Output the [x, y] coordinate of the center of the cell containing the given text.  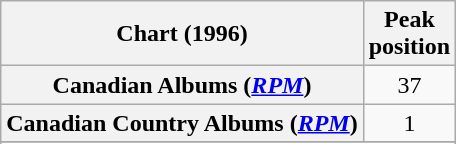
37 [409, 85]
Canadian Country Albums (RPM) [182, 123]
Peakposition [409, 34]
Canadian Albums (RPM) [182, 85]
1 [409, 123]
Chart (1996) [182, 34]
